Return (x, y) of the center of cell containing provided text 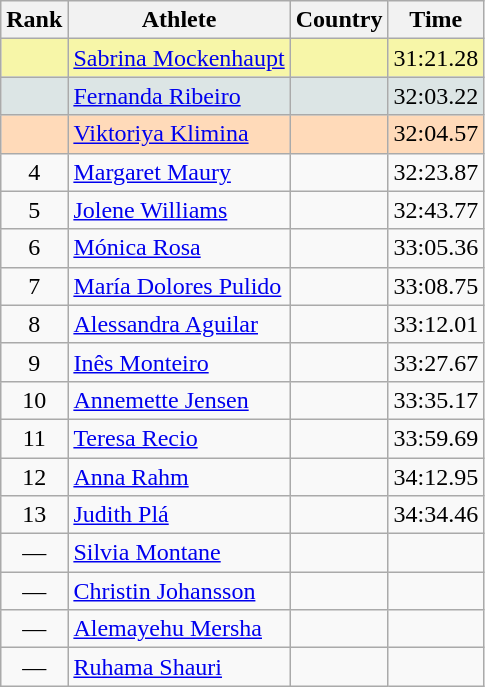
Inês Monteiro (179, 362)
7 (34, 286)
13 (34, 515)
12 (34, 477)
32:04.57 (436, 134)
10 (34, 400)
Silvia Montane (179, 553)
33:59.69 (436, 438)
32:23.87 (436, 172)
Alemayehu Mersha (179, 629)
Viktoriya Klimina (179, 134)
Sabrina Mockenhaupt (179, 58)
Christin Johansson (179, 591)
33:08.75 (436, 286)
31:21.28 (436, 58)
Ruhama Shauri (179, 667)
34:12.95 (436, 477)
Judith Plá (179, 515)
4 (34, 172)
Time (436, 20)
María Dolores Pulido (179, 286)
33:05.36 (436, 248)
Teresa Recio (179, 438)
5 (34, 210)
Anna Rahm (179, 477)
33:12.01 (436, 324)
Margaret Maury (179, 172)
32:03.22 (436, 96)
Athlete (179, 20)
Jolene Williams (179, 210)
Mónica Rosa (179, 248)
33:27.67 (436, 362)
Rank (34, 20)
9 (34, 362)
Country (339, 20)
Fernanda Ribeiro (179, 96)
Alessandra Aguilar (179, 324)
33:35.17 (436, 400)
8 (34, 324)
11 (34, 438)
6 (34, 248)
34:34.46 (436, 515)
Annemette Jensen (179, 400)
32:43.77 (436, 210)
